Extract the [x, y] coordinate from the center of the cell holding the provided text.  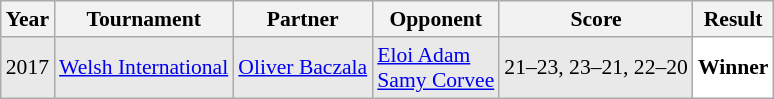
Eloi Adam Samy Corvee [436, 68]
Score [596, 19]
Opponent [436, 19]
Welsh International [144, 68]
Winner [734, 68]
Partner [302, 19]
2017 [28, 68]
21–23, 23–21, 22–20 [596, 68]
Tournament [144, 19]
Oliver Baczala [302, 68]
Year [28, 19]
Result [734, 19]
